Provide the (x, y) coordinate of the cell's center where the given text is located.  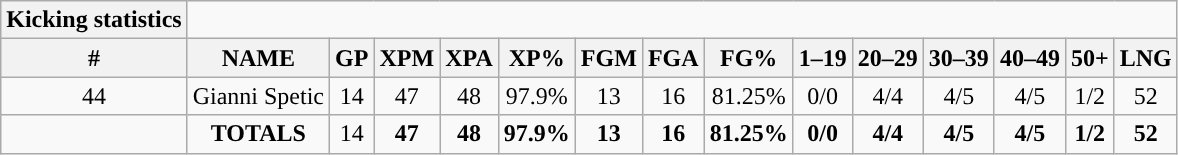
XP% (536, 58)
44 (94, 96)
NAME (258, 58)
50+ (1090, 58)
Gianni Spetic (258, 96)
LNG (1146, 58)
FG% (748, 58)
30–39 (958, 58)
1–19 (822, 58)
TOTALS (258, 134)
XPM (407, 58)
Kicking statistics (94, 20)
FGM (608, 58)
# (94, 58)
XPA (470, 58)
FGA (673, 58)
GP (352, 58)
20–29 (888, 58)
40–49 (1030, 58)
